From the cell containing the given text, extract its center point as (x, y) coordinate. 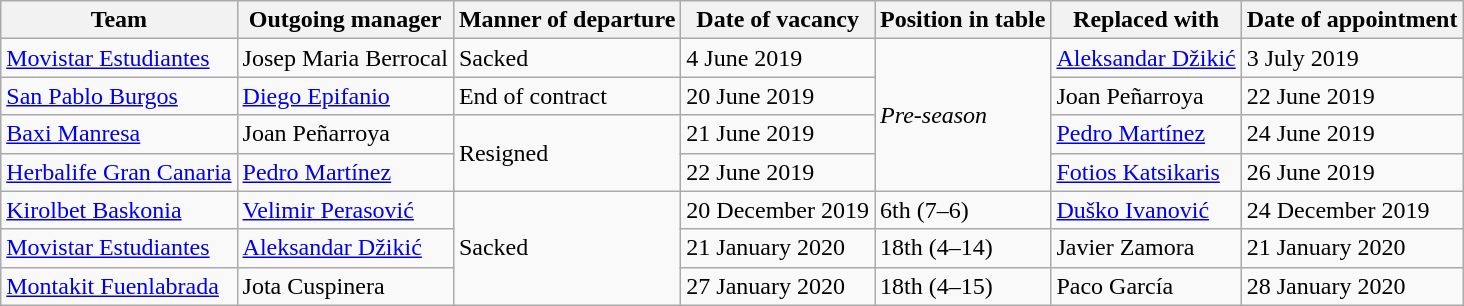
Replaced with (1146, 20)
21 June 2019 (778, 134)
End of contract (566, 96)
Herbalife Gran Canaria (119, 172)
18th (4–15) (962, 286)
Velimir Perasović (345, 210)
27 January 2020 (778, 286)
Position in table (962, 20)
3 July 2019 (1352, 58)
Duško Ivanović (1146, 210)
24 June 2019 (1352, 134)
Resigned (566, 153)
28 January 2020 (1352, 286)
20 June 2019 (778, 96)
Team (119, 20)
26 June 2019 (1352, 172)
Paco García (1146, 286)
Date of vacancy (778, 20)
Baxi Manresa (119, 134)
24 December 2019 (1352, 210)
Diego Epifanio (345, 96)
Fotios Katsikaris (1146, 172)
18th (4–14) (962, 248)
San Pablo Burgos (119, 96)
Outgoing manager (345, 20)
Jota Cuspinera (345, 286)
Kirolbet Baskonia (119, 210)
Manner of departure (566, 20)
6th (7–6) (962, 210)
20 December 2019 (778, 210)
Josep Maria Berrocal (345, 58)
4 June 2019 (778, 58)
Javier Zamora (1146, 248)
Pre-season (962, 115)
Montakit Fuenlabrada (119, 286)
Date of appointment (1352, 20)
